For the text-containing cell, return its midpoint in [X, Y] coordinate format. 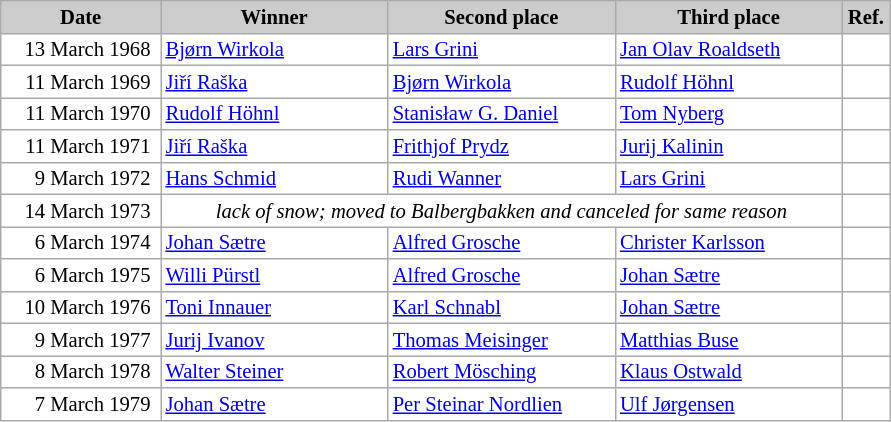
Christer Karlsson [728, 242]
Hans Schmid [274, 178]
Ulf Jørgensen [728, 404]
Toni Innauer [274, 307]
Karl Schnabl [502, 307]
Jurij Ivanov [274, 339]
Klaus Ostwald [728, 371]
Third place [728, 16]
Rudi Wanner [502, 178]
Per Steinar Nordlien [502, 404]
Second place [502, 16]
7 March 1979 [81, 404]
Thomas Meisinger [502, 339]
10 March 1976 [81, 307]
Tom Nyberg [728, 113]
Date [81, 16]
Robert Mösching [502, 371]
14 March 1973 [81, 210]
13 March 1968 [81, 49]
Matthias Buse [728, 339]
Jurij Kalinin [728, 146]
Stanisław G. Daniel [502, 113]
Willi Pürstl [274, 274]
6 March 1975 [81, 274]
lack of snow; moved to Balbergbakken and canceled for same reason [501, 210]
11 March 1971 [81, 146]
Jan Olav Roaldseth [728, 49]
Walter Steiner [274, 371]
Ref. [866, 16]
Frithjof Prydz [502, 146]
11 March 1970 [81, 113]
11 March 1969 [81, 81]
6 March 1974 [81, 242]
Winner [274, 16]
9 March 1977 [81, 339]
8 March 1978 [81, 371]
9 March 1972 [81, 178]
